For the text-containing cell, return its midpoint in (x, y) coordinate format. 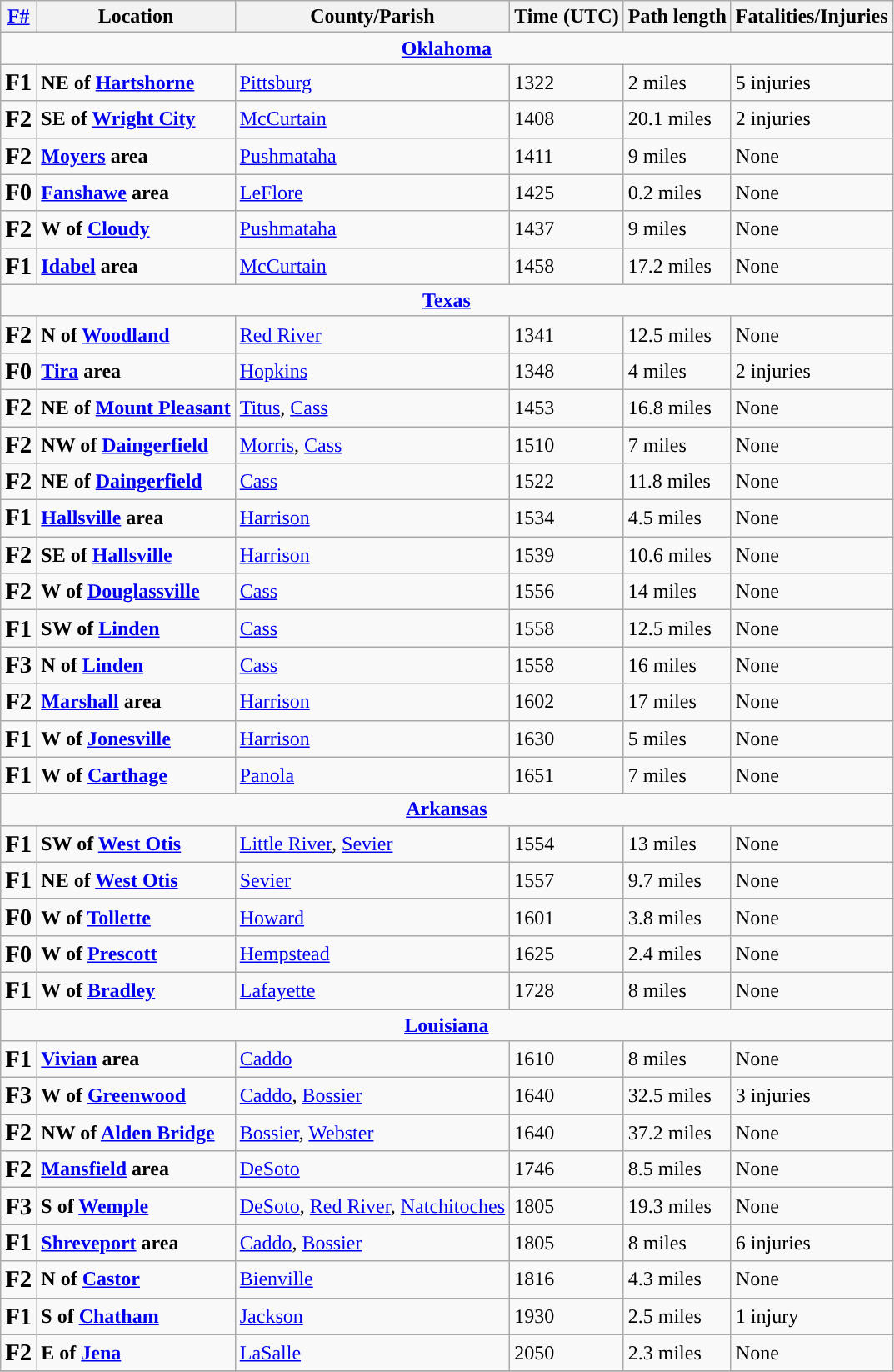
DeSoto, Red River, Natchitoches (372, 1206)
Caddo (372, 1059)
1348 (567, 371)
1630 (567, 739)
E of Jena (136, 1353)
NW of Daingerfield (136, 445)
1610 (567, 1059)
2 miles (677, 83)
LaSalle (372, 1353)
Marshall area (136, 702)
Bienville (372, 1279)
Fatalities/Injuries (812, 17)
Titus, Cass (372, 408)
2.3 miles (677, 1353)
1556 (567, 592)
Little River, Sevier (372, 844)
1453 (567, 408)
17 miles (677, 702)
Pittsburg (372, 83)
S of Wemple (136, 1206)
16.8 miles (677, 408)
1437 (567, 229)
5 miles (677, 739)
1539 (567, 555)
Mansfield area (136, 1169)
W of Greenwood (136, 1096)
W of Carthage (136, 775)
5 injuries (812, 83)
NE of Mount Pleasant (136, 408)
F# (18, 17)
DeSoto (372, 1169)
NE of Hartshorne (136, 83)
1601 (567, 917)
Shreveport area (136, 1243)
14 miles (677, 592)
NE of West Otis (136, 880)
1554 (567, 844)
1602 (567, 702)
Vivian area (136, 1059)
SW of West Otis (136, 844)
Red River (372, 334)
N of Woodland (136, 334)
S of Chatham (136, 1316)
20.1 miles (677, 119)
Hempstead (372, 954)
NE of Daingerfield (136, 482)
1557 (567, 880)
10.6 miles (677, 555)
0.2 miles (677, 193)
Time (UTC) (567, 17)
Idabel area (136, 266)
SE of Wright City (136, 119)
16 miles (677, 665)
1322 (567, 83)
N of Linden (136, 665)
2.4 miles (677, 954)
1458 (567, 266)
3 injuries (812, 1096)
SW of Linden (136, 628)
9.7 miles (677, 880)
1728 (567, 990)
32.5 miles (677, 1096)
W of Douglassville (136, 592)
N of Castor (136, 1279)
3.8 miles (677, 917)
4.5 miles (677, 518)
W of Bradley (136, 990)
Path length (677, 17)
1625 (567, 954)
Louisiana (447, 1024)
Jackson (372, 1316)
1746 (567, 1169)
Oklahoma (447, 48)
1534 (567, 518)
4 miles (677, 371)
1816 (567, 1279)
8.5 miles (677, 1169)
37.2 miles (677, 1133)
Panola (372, 775)
Lafayette (372, 990)
1651 (567, 775)
Bossier, Webster (372, 1133)
11.8 miles (677, 482)
Hallsville area (136, 518)
1341 (567, 334)
13 miles (677, 844)
1510 (567, 445)
Location (136, 17)
17.2 miles (677, 266)
1 injury (812, 1316)
Texas (447, 300)
1522 (567, 482)
Tira area (136, 371)
6 injuries (812, 1243)
4.3 miles (677, 1279)
2.5 miles (677, 1316)
1425 (567, 193)
Fanshawe area (136, 193)
W of Cloudy (136, 229)
1408 (567, 119)
2050 (567, 1353)
LeFlore (372, 193)
19.3 miles (677, 1206)
Sevier (372, 880)
Hopkins (372, 371)
County/Parish (372, 17)
Morris, Cass (372, 445)
SE of Hallsville (136, 555)
Arkansas (447, 809)
1930 (567, 1316)
Howard (372, 917)
W of Jonesville (136, 739)
Moyers area (136, 156)
1411 (567, 156)
NW of Alden Bridge (136, 1133)
W of Tollette (136, 917)
W of Prescott (136, 954)
